Find where the given text appears and provide that cell's center as (x, y) coordinate. 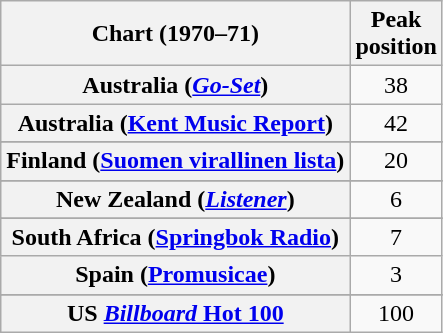
Australia (Go-Set) (176, 85)
Peakposition (396, 34)
7 (396, 237)
100 (396, 313)
20 (396, 161)
38 (396, 85)
US Billboard Hot 100 (176, 313)
Australia (Kent Music Report) (176, 123)
New Zealand (Listener) (176, 199)
Finland (Suomen virallinen lista) (176, 161)
3 (396, 275)
Chart (1970–71) (176, 34)
Spain (Promusicae) (176, 275)
South Africa (Springbok Radio) (176, 237)
6 (396, 199)
42 (396, 123)
